Scan for the cell matching the given text and deliver its (x, y) coordinate at center. 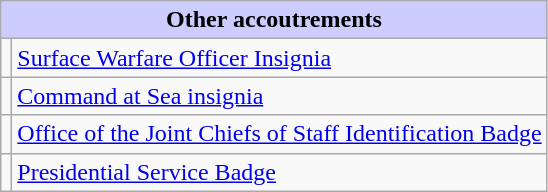
Command at Sea insignia (280, 96)
Presidential Service Badge (280, 172)
Other accoutrements (274, 20)
Surface Warfare Officer Insignia (280, 58)
Office of the Joint Chiefs of Staff Identification Badge (280, 134)
